Return the [X, Y] coordinate for the center point of the cell that contains the specified text.  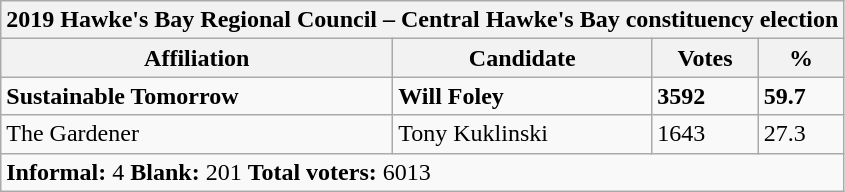
The Gardener [197, 134]
1643 [706, 134]
2019 Hawke's Bay Regional Council – Central Hawke's Bay constituency election [422, 20]
27.3 [801, 134]
3592 [706, 96]
Will Foley [522, 96]
Informal: 4 Blank: 201 Total voters: 6013 [422, 172]
59.7 [801, 96]
Affiliation [197, 58]
Sustainable Tomorrow [197, 96]
Votes [706, 58]
Tony Kuklinski [522, 134]
Candidate [522, 58]
% [801, 58]
